Identify which cell holds the provided text, then report its (x, y) central coordinate. 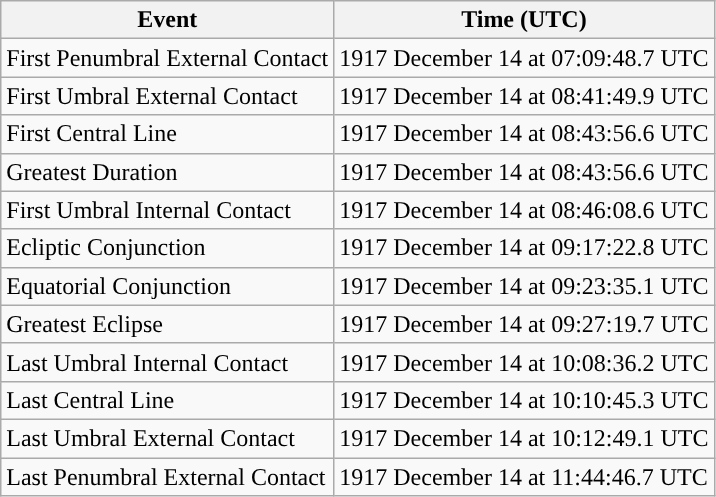
1917 December 14 at 10:12:49.1 UTC (524, 438)
Event (168, 20)
1917 December 14 at 10:08:36.2 UTC (524, 362)
1917 December 14 at 09:23:35.1 UTC (524, 286)
1917 December 14 at 09:27:19.7 UTC (524, 324)
1917 December 14 at 11:44:46.7 UTC (524, 477)
1917 December 14 at 07:09:48.7 UTC (524, 58)
First Penumbral External Contact (168, 58)
Last Penumbral External Contact (168, 477)
Last Umbral External Contact (168, 438)
1917 December 14 at 09:17:22.8 UTC (524, 248)
Last Umbral Internal Contact (168, 362)
First Umbral Internal Contact (168, 210)
1917 December 14 at 10:10:45.3 UTC (524, 400)
1917 December 14 at 08:46:08.6 UTC (524, 210)
Last Central Line (168, 400)
Time (UTC) (524, 20)
First Central Line (168, 134)
Equatorial Conjunction (168, 286)
Ecliptic Conjunction (168, 248)
1917 December 14 at 08:41:49.9 UTC (524, 96)
Greatest Eclipse (168, 324)
First Umbral External Contact (168, 96)
Greatest Duration (168, 172)
